Find where the given text appears and provide that cell's center as (x, y) coordinate. 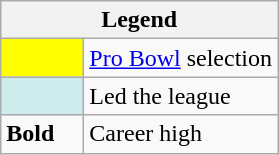
Pro Bowl selection (181, 58)
Led the league (181, 96)
Bold (42, 134)
Legend (140, 20)
Career high (181, 134)
